Search for the cell housing the specified text and yield its [x, y] center coordinate. 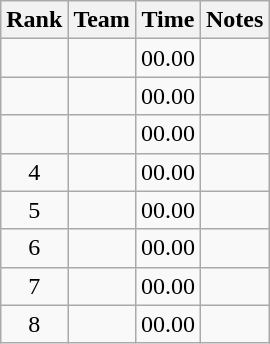
4 [34, 172]
Time [168, 20]
5 [34, 210]
6 [34, 248]
8 [34, 324]
Notes [234, 20]
7 [34, 286]
Team [102, 20]
Rank [34, 20]
